For the text-containing cell, return its midpoint in [X, Y] coordinate format. 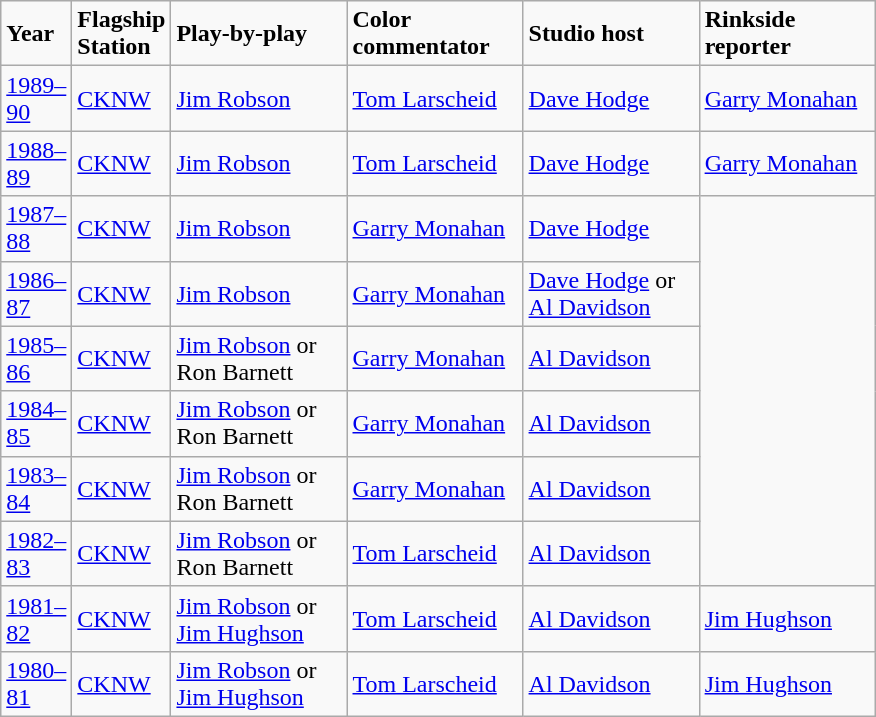
Flagship Station [122, 34]
Rinkside reporter [787, 34]
Play-by-play [259, 34]
1987–88 [36, 228]
Year [36, 34]
1986–87 [36, 294]
1985–86 [36, 358]
Color commentator [435, 34]
Dave Hodge or Al Davidson [611, 294]
1989–90 [36, 98]
1983–84 [36, 488]
Studio host [611, 34]
1982–83 [36, 554]
1988–89 [36, 164]
1981–82 [36, 618]
1980–81 [36, 684]
1984–85 [36, 424]
